For the text-containing cell, return its midpoint in [x, y] coordinate format. 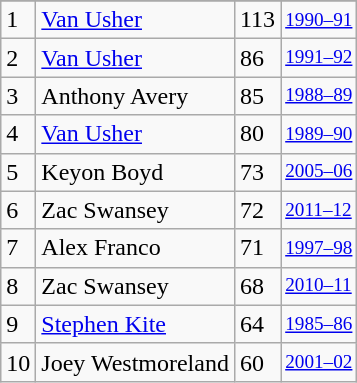
1989–90 [319, 134]
1997–98 [319, 248]
85 [257, 96]
Anthony Avery [136, 96]
73 [257, 172]
1988–89 [319, 96]
Joey Westmoreland [136, 362]
10 [18, 362]
6 [18, 210]
113 [257, 20]
3 [18, 96]
2010–11 [319, 286]
71 [257, 248]
72 [257, 210]
86 [257, 58]
80 [257, 134]
1985–86 [319, 324]
1990–91 [319, 20]
2001–02 [319, 362]
5 [18, 172]
8 [18, 286]
1 [18, 20]
1991–92 [319, 58]
60 [257, 362]
Alex Franco [136, 248]
2011–12 [319, 210]
2005–06 [319, 172]
4 [18, 134]
Keyon Boyd [136, 172]
9 [18, 324]
2 [18, 58]
64 [257, 324]
7 [18, 248]
68 [257, 286]
Stephen Kite [136, 324]
